Search for the cell housing the specified text and yield its [x, y] center coordinate. 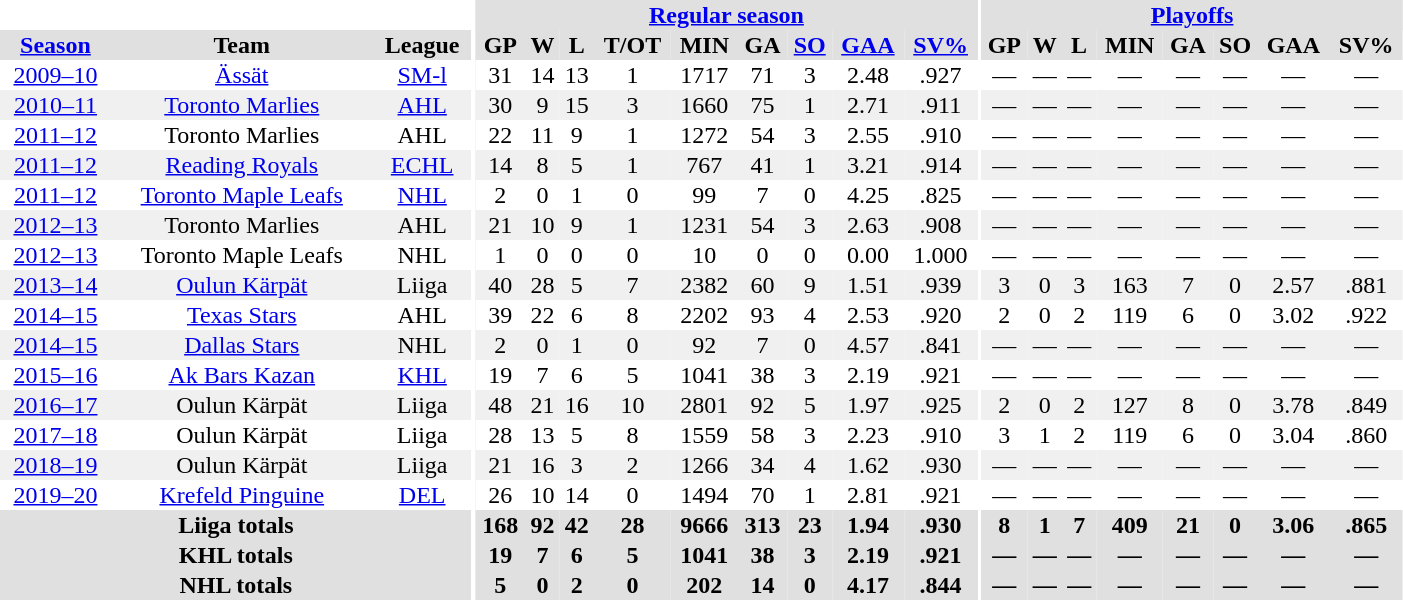
2801 [704, 405]
58 [763, 435]
2.57 [1293, 285]
75 [763, 105]
ECHL [422, 165]
168 [501, 525]
2017–18 [56, 435]
NHL totals [236, 585]
313 [763, 525]
.865 [1366, 525]
T/OT [632, 45]
1.97 [868, 405]
15 [577, 105]
40 [501, 285]
1272 [704, 135]
.844 [941, 585]
2.23 [868, 435]
Team [242, 45]
.920 [941, 315]
2016–17 [56, 405]
31 [501, 75]
1.000 [941, 255]
4.57 [868, 345]
1559 [704, 435]
3.04 [1293, 435]
70 [763, 495]
127 [1130, 405]
Liiga totals [236, 525]
48 [501, 405]
71 [763, 75]
99 [704, 195]
1.51 [868, 285]
2019–20 [56, 495]
3.02 [1293, 315]
2018–19 [56, 465]
39 [501, 315]
.825 [941, 195]
2.63 [868, 225]
2.53 [868, 315]
KHL totals [236, 555]
3.21 [868, 165]
30 [501, 105]
Playoffs [1192, 15]
2.55 [868, 135]
2015–16 [56, 375]
0.00 [868, 255]
4.25 [868, 195]
1.94 [868, 525]
34 [763, 465]
.927 [941, 75]
KHL [422, 375]
202 [704, 585]
2.81 [868, 495]
41 [763, 165]
.860 [1366, 435]
3.06 [1293, 525]
26 [501, 495]
.881 [1366, 285]
60 [763, 285]
2.48 [868, 75]
.908 [941, 225]
.914 [941, 165]
11 [542, 135]
Ak Bars Kazan [242, 375]
1.62 [868, 465]
Season [56, 45]
.922 [1366, 315]
409 [1130, 525]
.911 [941, 105]
.939 [941, 285]
163 [1130, 285]
Reading Royals [242, 165]
1717 [704, 75]
2013–14 [56, 285]
Ässät [242, 75]
9666 [704, 525]
2009–10 [56, 75]
2.71 [868, 105]
1660 [704, 105]
3.78 [1293, 405]
League [422, 45]
SM-l [422, 75]
767 [704, 165]
23 [810, 525]
Dallas Stars [242, 345]
1231 [704, 225]
1266 [704, 465]
2382 [704, 285]
93 [763, 315]
DEL [422, 495]
.841 [941, 345]
4.17 [868, 585]
42 [577, 525]
.849 [1366, 405]
1494 [704, 495]
Texas Stars [242, 315]
.925 [941, 405]
Regular season [727, 15]
2202 [704, 315]
Krefeld Pinguine [242, 495]
2010–11 [56, 105]
